Search for the cell housing the specified text and yield its (X, Y) center coordinate. 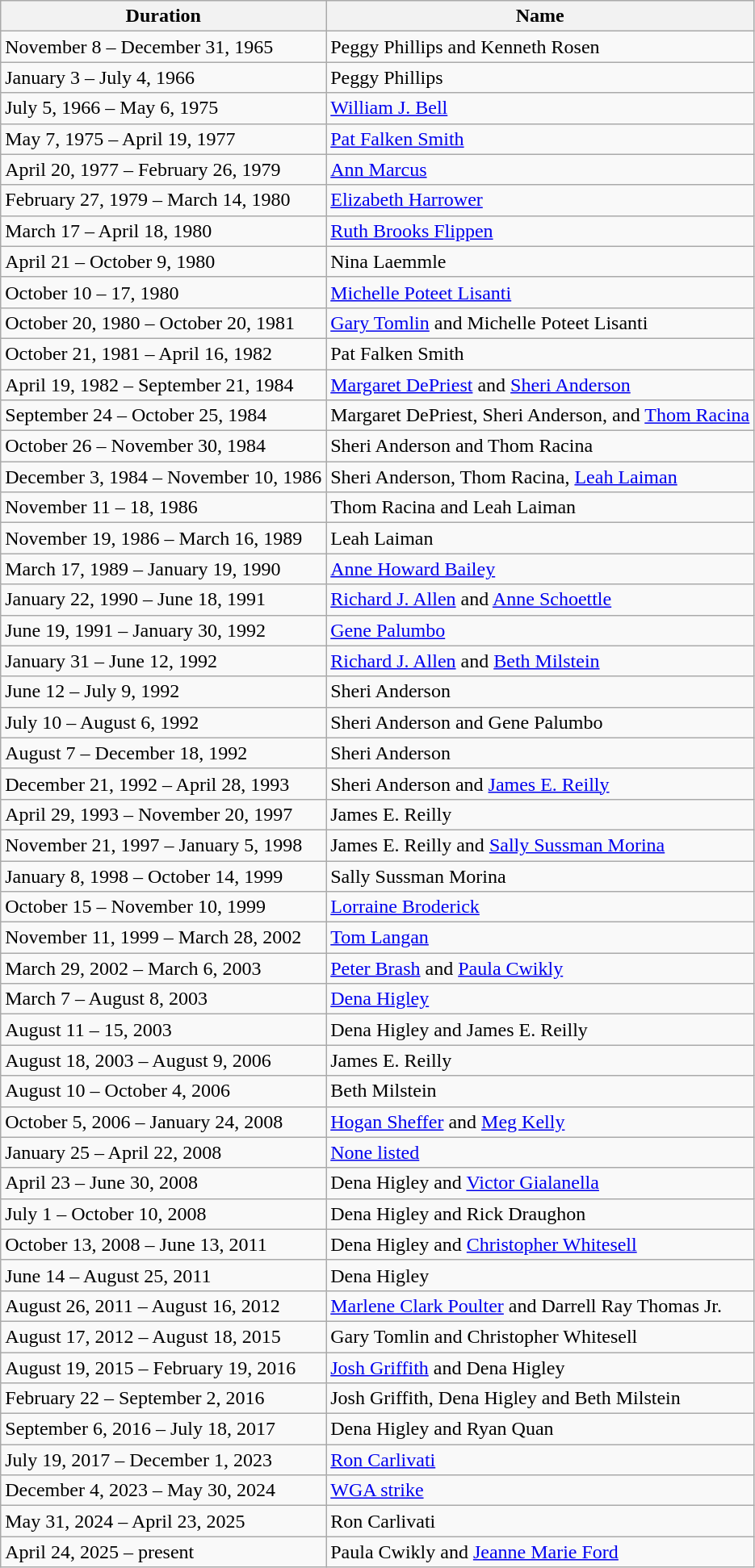
Dena Higley and Christopher Whitesell (540, 1244)
August 10 – October 4, 2006 (163, 1091)
September 6, 2016 – July 18, 2017 (163, 1429)
Dena Higley and Ryan Quan (540, 1429)
November 21, 1997 – January 5, 1998 (163, 845)
January 3 – July 4, 1966 (163, 77)
Gary Tomlin and Christopher Whitesell (540, 1336)
Ruth Brooks Flippen (540, 231)
April 19, 1982 – September 21, 1984 (163, 385)
August 11 – 15, 2003 (163, 1030)
November 11 – 18, 1986 (163, 508)
January 25 – April 22, 2008 (163, 1152)
July 10 – August 6, 1992 (163, 722)
Michelle Poteet Lisanti (540, 292)
Peter Brash and Paula Cwikly (540, 968)
June 19, 1991 – January 30, 1992 (163, 630)
March 29, 2002 – March 6, 2003 (163, 968)
October 21, 1981 – April 16, 1982 (163, 353)
Sheri Anderson and Gene Palumbo (540, 722)
Peggy Phillips and Kenneth Rosen (540, 47)
October 13, 2008 – June 13, 2011 (163, 1244)
May 7, 1975 – April 19, 1977 (163, 139)
William J. Bell (540, 108)
None listed (540, 1152)
August 7 – December 18, 1992 (163, 753)
Gary Tomlin and Michelle Poteet Lisanti (540, 323)
June 14 – August 25, 2011 (163, 1275)
Lorraine Broderick (540, 907)
August 26, 2011 – August 16, 2012 (163, 1306)
March 17, 1989 – January 19, 1990 (163, 569)
James E. Reilly and Sally Sussman Morina (540, 845)
October 26 – November 30, 1984 (163, 446)
August 18, 2003 – August 9, 2006 (163, 1060)
April 20, 1977 – February 26, 1979 (163, 169)
Dena Higley and James E. Reilly (540, 1030)
January 31 – June 12, 1992 (163, 661)
December 4, 2023 – May 30, 2024 (163, 1491)
Tom Langan (540, 938)
April 23 – June 30, 2008 (163, 1183)
Anne Howard Bailey (540, 569)
November 11, 1999 – March 28, 2002 (163, 938)
Paula Cwikly and Jeanne Marie Ford (540, 1552)
July 5, 1966 – May 6, 1975 (163, 108)
February 27, 1979 – March 14, 1980 (163, 200)
Elizabeth Harrower (540, 200)
Duration (163, 16)
Sheri Anderson and James E. Reilly (540, 784)
July 1 – October 10, 2008 (163, 1214)
January 8, 1998 – October 14, 1999 (163, 876)
Richard J. Allen and Anne Schoettle (540, 600)
April 29, 1993 – November 20, 1997 (163, 814)
WGA strike (540, 1491)
October 15 – November 10, 1999 (163, 907)
December 3, 1984 – November 10, 1986 (163, 477)
Sheri Anderson, Thom Racina, Leah Laiman (540, 477)
Nina Laemmle (540, 261)
June 12 – July 9, 1992 (163, 692)
Dena Higley and Victor Gialanella (540, 1183)
September 24 – October 25, 1984 (163, 416)
November 8 – December 31, 1965 (163, 47)
Margaret DePriest, Sheri Anderson, and Thom Racina (540, 416)
Josh Griffith, Dena Higley and Beth Milstein (540, 1399)
Beth Milstein (540, 1091)
August 17, 2012 – August 18, 2015 (163, 1336)
November 19, 1986 – March 16, 1989 (163, 538)
April 24, 2025 – present (163, 1552)
August 19, 2015 – February 19, 2016 (163, 1368)
Sheri Anderson and Thom Racina (540, 446)
March 7 – August 8, 2003 (163, 999)
Josh Griffith and Dena Higley (540, 1368)
Margaret DePriest and Sheri Anderson (540, 385)
April 21 – October 9, 1980 (163, 261)
Ann Marcus (540, 169)
October 5, 2006 – January 24, 2008 (163, 1122)
Peggy Phillips (540, 77)
Thom Racina and Leah Laiman (540, 508)
Leah Laiman (540, 538)
Hogan Sheffer and Meg Kelly (540, 1122)
Dena Higley and Rick Draughon (540, 1214)
July 19, 2017 – December 1, 2023 (163, 1460)
Name (540, 16)
Richard J. Allen and Beth Milstein (540, 661)
February 22 – September 2, 2016 (163, 1399)
October 10 – 17, 1980 (163, 292)
May 31, 2024 – April 23, 2025 (163, 1521)
January 22, 1990 – June 18, 1991 (163, 600)
Sally Sussman Morina (540, 876)
December 21, 1992 – April 28, 1993 (163, 784)
Gene Palumbo (540, 630)
October 20, 1980 – October 20, 1981 (163, 323)
Marlene Clark Poulter and Darrell Ray Thomas Jr. (540, 1306)
March 17 – April 18, 1980 (163, 231)
